Locate the cell with the specified text and output its [x, y] center coordinate. 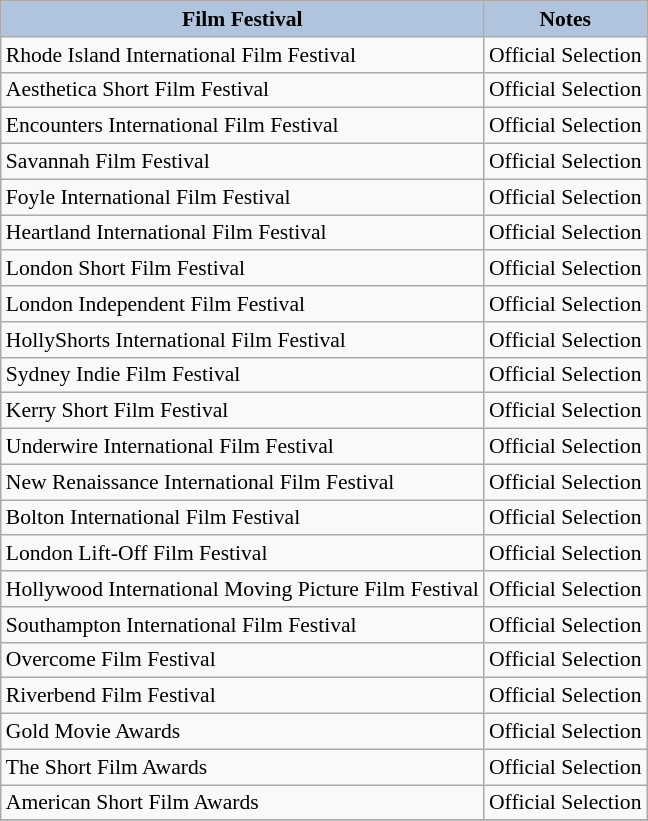
Kerry Short Film Festival [242, 411]
Gold Movie Awards [242, 732]
Film Festival [242, 19]
Rhode Island International Film Festival [242, 55]
Foyle International Film Festival [242, 197]
Hollywood International Moving Picture Film Festival [242, 589]
London Independent Film Festival [242, 304]
Bolton International Film Festival [242, 518]
American Short Film Awards [242, 803]
London Short Film Festival [242, 269]
Underwire International Film Festival [242, 447]
Riverbend Film Festival [242, 696]
Aesthetica Short Film Festival [242, 90]
Overcome Film Festival [242, 660]
London Lift-Off Film Festival [242, 554]
The Short Film Awards [242, 767]
New Renaissance International Film Festival [242, 482]
Notes [566, 19]
Heartland International Film Festival [242, 233]
Savannah Film Festival [242, 162]
Encounters International Film Festival [242, 126]
HollyShorts International Film Festival [242, 340]
Sydney Indie Film Festival [242, 375]
Southampton International Film Festival [242, 625]
